Locate the cell with the specified text and output its [X, Y] center coordinate. 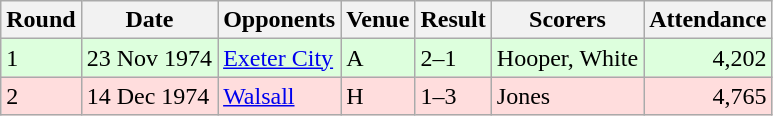
Exeter City [280, 58]
Jones [567, 96]
Result [453, 20]
1 [41, 58]
H [378, 96]
Hooper, White [567, 58]
4,765 [708, 96]
2 [41, 96]
23 Nov 1974 [149, 58]
2–1 [453, 58]
Attendance [708, 20]
Venue [378, 20]
1–3 [453, 96]
Scorers [567, 20]
Date [149, 20]
4,202 [708, 58]
Walsall [280, 96]
14 Dec 1974 [149, 96]
Opponents [280, 20]
Round [41, 20]
A [378, 58]
